Capture the cell that displays the provided text and extract its (X, Y) central coordinate. 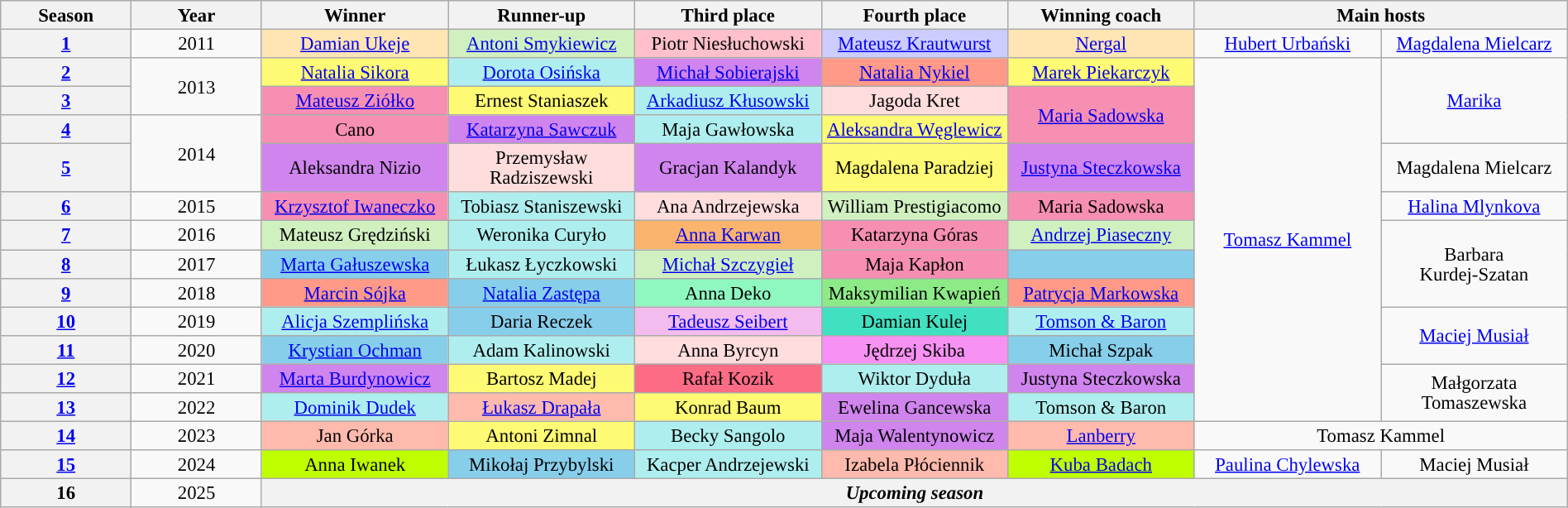
13 (66, 407)
10 (66, 321)
2022 (197, 407)
Łukasz Drapała (542, 407)
2020 (197, 349)
2017 (197, 265)
Krystian Ochman (355, 349)
Fourth place (915, 15)
Maksymilian Kwapień (915, 293)
Piotr Niesłuchowski (728, 45)
2021 (197, 379)
Anna Byrcyn (728, 349)
Anna Karwan (728, 235)
Marek Piekarczyk (1102, 73)
Konrad Baum (728, 407)
Daria Reczek (542, 321)
Weronika Curyło (542, 235)
Katarzyna Sawczuk (542, 129)
Izabela Płóciennik (915, 465)
Winner (355, 15)
Michał Sobierajski (728, 73)
Hubert Urbański (1288, 45)
Patrycja Markowska (1102, 293)
Paulina Chylewska (1288, 465)
2016 (197, 235)
Aleksandra Nizio (355, 169)
Łukasz Łyczkowski (542, 265)
Antoni Zimnal (542, 435)
2014 (197, 154)
Wiktor Dyduła (915, 379)
2025 (197, 493)
Mikołaj Przybylski (542, 465)
Maja Kapłon (915, 265)
Aleksandra Węglewicz (915, 129)
2023 (197, 435)
Tadeusz Seibert (728, 321)
Andrzej Piaseczny (1102, 235)
Upcoming season (915, 493)
Nergal (1102, 45)
Marta Gałuszewska (355, 265)
Michał Szczygieł (728, 265)
Ana Andrzejewska (728, 207)
Magdalena Paradziej (915, 169)
Jędrzej Skiba (915, 349)
Natalia Nykiel (915, 73)
Cano (355, 129)
Natalia Sikora (355, 73)
Mateusz Krautwurst (915, 45)
Adam Kalinowski (542, 349)
2 (66, 73)
Mateusz Ziółko (355, 101)
Winning coach (1102, 15)
Jan Górka (355, 435)
2024 (197, 465)
Halina Mlynkova (1475, 207)
Rafał Kozik (728, 379)
Damian Ukeje (355, 45)
Marta Burdynowicz (355, 379)
5 (66, 169)
12 (66, 379)
Jagoda Kret (915, 101)
Natalia Zastępa (542, 293)
Marcin Sójka (355, 293)
Dorota Osińska (542, 73)
BarbaraKurdej-Szatan (1475, 264)
7 (66, 235)
Kacper Andrzejewski (728, 465)
Krzysztof Iwaneczko (355, 207)
4 (66, 129)
9 (66, 293)
Main hosts (1381, 15)
2019 (197, 321)
Lanberry (1102, 435)
Antoni Smykiewicz (542, 45)
Tobiasz Staniszewski (542, 207)
2018 (197, 293)
Year (197, 15)
Ewelina Gancewska (915, 407)
Katarzyna Góras (915, 235)
Gracjan Kalandyk (728, 169)
Season (66, 15)
2015 (197, 207)
3 (66, 101)
Arkadiusz Kłusowski (728, 101)
11 (66, 349)
MałgorzataTomaszewska (1475, 392)
2011 (197, 45)
8 (66, 265)
Damian Kulej (915, 321)
Marika (1475, 101)
Runner-up (542, 15)
Maja Gawłowska (728, 129)
Bartosz Madej (542, 379)
Przemysław Radziszewski (542, 169)
Kuba Badach (1102, 465)
Third place (728, 15)
Maja Walentynowicz (915, 435)
Becky Sangolo (728, 435)
Mateusz Grędziński (355, 235)
16 (66, 493)
Anna Iwanek (355, 465)
1 (66, 45)
Ernest Staniaszek (542, 101)
Alicja Szemplińska (355, 321)
2013 (197, 86)
Michał Szpak (1102, 349)
14 (66, 435)
Dominik Dudek (355, 407)
15 (66, 465)
William Prestigiacomo (915, 207)
6 (66, 207)
Anna Deko (728, 293)
